Search for the cell housing the specified text and yield its [X, Y] center coordinate. 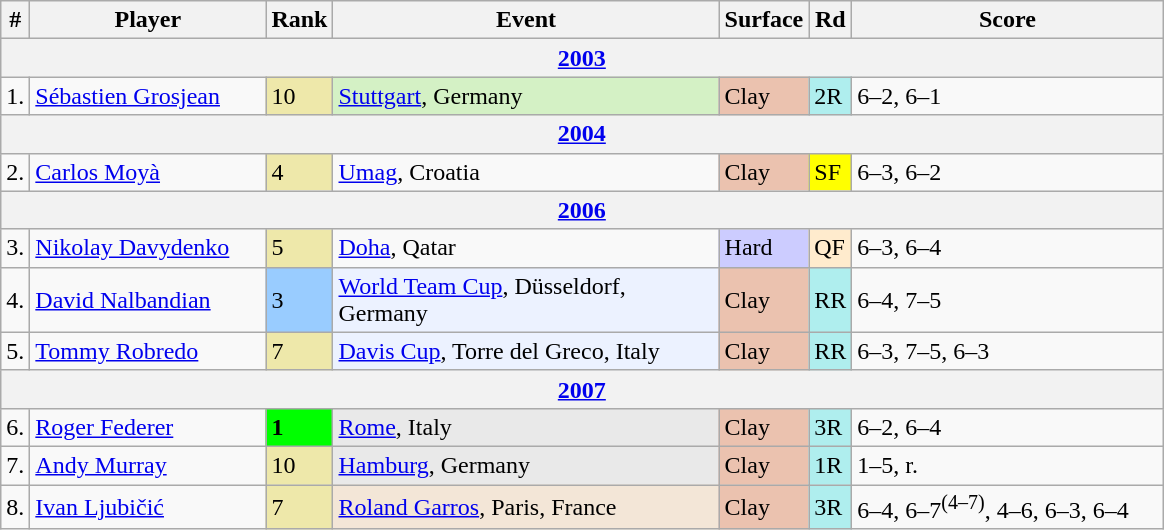
5 [300, 248]
Hamburg, Germany [526, 465]
Score [1008, 20]
Rome, Italy [526, 427]
2004 [582, 134]
Rank [300, 20]
2. [16, 172]
6–3, 7–5, 6–3 [1008, 351]
8. [16, 506]
4 [300, 172]
3 [300, 300]
6. [16, 427]
QF [830, 248]
# [16, 20]
Event [526, 20]
4. [16, 300]
Tommy Robredo [148, 351]
7. [16, 465]
1. [16, 96]
6–4, 7–5 [1008, 300]
6–2, 6–4 [1008, 427]
Player [148, 20]
David Nalbandian [148, 300]
Roger Federer [148, 427]
2R [830, 96]
2003 [582, 58]
SF [830, 172]
Rd [830, 20]
Hard [764, 248]
Andy Murray [148, 465]
World Team Cup, Düsseldorf, Germany [526, 300]
Nikolay Davydenko [148, 248]
1 [300, 427]
6–3, 6–4 [1008, 248]
6–2, 6–1 [1008, 96]
2007 [582, 389]
Davis Cup, Torre del Greco, Italy [526, 351]
Doha, Qatar [526, 248]
6–3, 6–2 [1008, 172]
Ivan Ljubičić [148, 506]
1–5, r. [1008, 465]
Sébastien Grosjean [148, 96]
Stuttgart, Germany [526, 96]
2006 [582, 210]
Carlos Moyà [148, 172]
Umag, Croatia [526, 172]
Roland Garros, Paris, France [526, 506]
5. [16, 351]
Surface [764, 20]
3. [16, 248]
1R [830, 465]
6–4, 6–7(4–7), 4–6, 6–3, 6–4 [1008, 506]
